Determine the [x, y] coordinate at the center of the cell enclosing the given text.  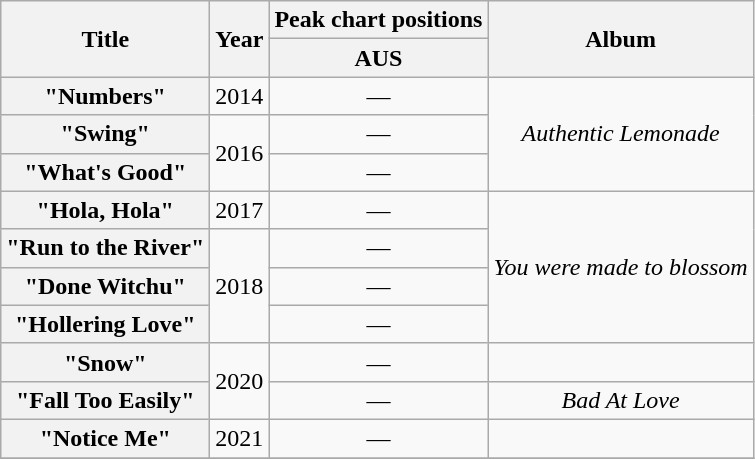
Year [240, 39]
"Fall Too Easily" [106, 400]
"What's Good" [106, 172]
2016 [240, 153]
2017 [240, 210]
"Snow" [106, 362]
Peak chart positions [378, 20]
2020 [240, 381]
2014 [240, 96]
"Hola, Hola" [106, 210]
2018 [240, 286]
Authentic Lemonade [620, 134]
Album [620, 39]
"Swing" [106, 134]
"Notice Me" [106, 438]
2021 [240, 438]
You were made to blossom [620, 267]
"Numbers" [106, 96]
Title [106, 39]
AUS [378, 58]
"Run to the River" [106, 248]
"Done Witchu" [106, 286]
Bad At Love [620, 400]
"Hollering Love" [106, 324]
